Return (X, Y) of the center of cell containing provided text 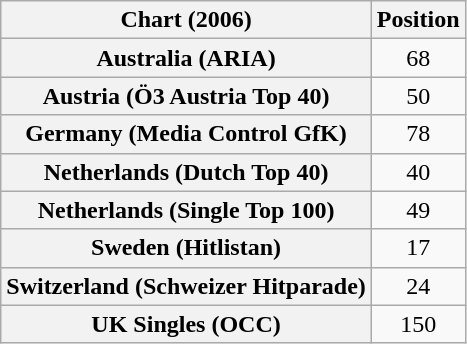
68 (418, 58)
Netherlands (Single Top 100) (186, 210)
17 (418, 248)
Austria (Ö3 Austria Top 40) (186, 96)
Australia (ARIA) (186, 58)
Germany (Media Control GfK) (186, 134)
Switzerland (Schweizer Hitparade) (186, 286)
49 (418, 210)
24 (418, 286)
78 (418, 134)
40 (418, 172)
Netherlands (Dutch Top 40) (186, 172)
Sweden (Hitlistan) (186, 248)
Chart (2006) (186, 20)
150 (418, 324)
50 (418, 96)
Position (418, 20)
UK Singles (OCC) (186, 324)
